Return the (X, Y) coordinate for the center point of the cell that contains the specified text.  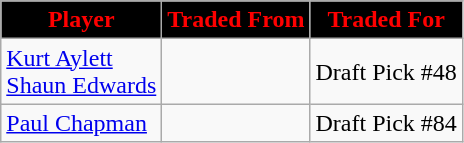
Draft Pick #84 (386, 123)
Kurt Aylett Shaun Edwards (82, 72)
Draft Pick #48 (386, 72)
Traded From (236, 20)
Paul Chapman (82, 123)
Player (82, 20)
Traded For (386, 20)
